Identify which cell holds the provided text, then report its [x, y] central coordinate. 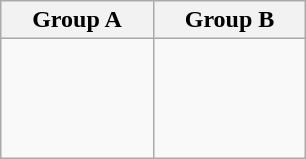
Group B [230, 20]
Group A [78, 20]
